Find where the given text appears and provide that cell's center as (X, Y) coordinate. 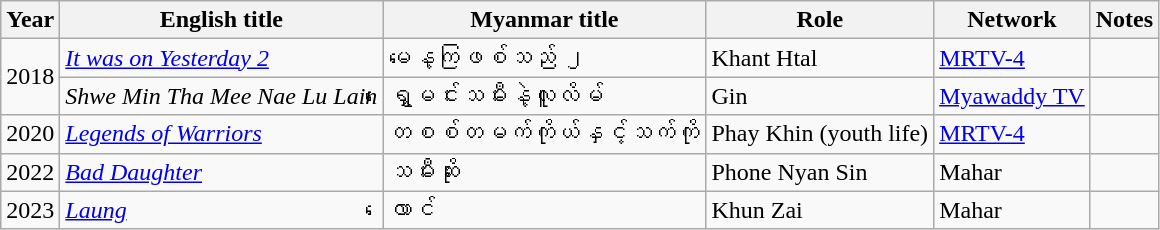
It was on Yesterday 2 (222, 58)
Legends of Warriors (222, 134)
မနေ့ကဖြစ်သည် ၂ (544, 58)
Myawaddy TV (1012, 96)
Network (1012, 20)
သမီးဆိုး (544, 172)
Gin (820, 96)
Shwe Min Tha Mee Nae Lu Lain (222, 96)
2022 (30, 172)
2023 (30, 210)
Phay Khin (youth life) (820, 134)
2020 (30, 134)
Phone Nyan Sin (820, 172)
Myanmar title (544, 20)
2018 (30, 77)
Khant Htal (820, 58)
English title (222, 20)
ရွှေမင်းသမီးနဲ့လူလိမ် (544, 96)
တစစ်တမက်ကိုယ်နှင့်သက်ကို (544, 134)
Role (820, 20)
Bad Daughter (222, 172)
Year (30, 20)
Notes (1124, 20)
Khun Zai (820, 210)
Laung (222, 210)
လောင် (544, 210)
